Return (X, Y) of the center of cell containing provided text 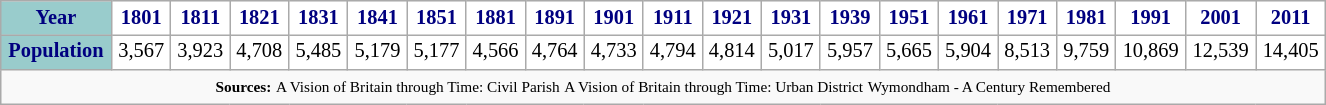
5,177 (436, 51)
1971 (1028, 17)
Population (56, 51)
1811 (200, 17)
1991 (1151, 17)
8,513 (1028, 51)
4,733 (614, 51)
3,923 (200, 51)
1881 (496, 17)
5,904 (968, 51)
5,665 (908, 51)
1841 (378, 17)
1831 (318, 17)
2001 (1221, 17)
5,485 (318, 51)
4,764 (554, 51)
3,567 (142, 51)
10,869 (1151, 51)
1939 (850, 17)
2011 (1291, 17)
1911 (672, 17)
12,539 (1221, 51)
1981 (1086, 17)
5,957 (850, 51)
4,708 (260, 51)
9,759 (1086, 51)
5,017 (790, 51)
14,405 (1291, 51)
1931 (790, 17)
1951 (908, 17)
Year (56, 17)
1801 (142, 17)
1901 (614, 17)
4,566 (496, 51)
5,179 (378, 51)
1851 (436, 17)
1961 (968, 17)
1921 (732, 17)
Sources: A Vision of Britain through Time: Civil Parish A Vision of Britain through Time: Urban District Wymondham - A Century Remembered (663, 86)
1821 (260, 17)
1891 (554, 17)
4,794 (672, 51)
4,814 (732, 51)
